Pinpoint the cell where the given text exists, returning its (x, y) midpoint coordinate. 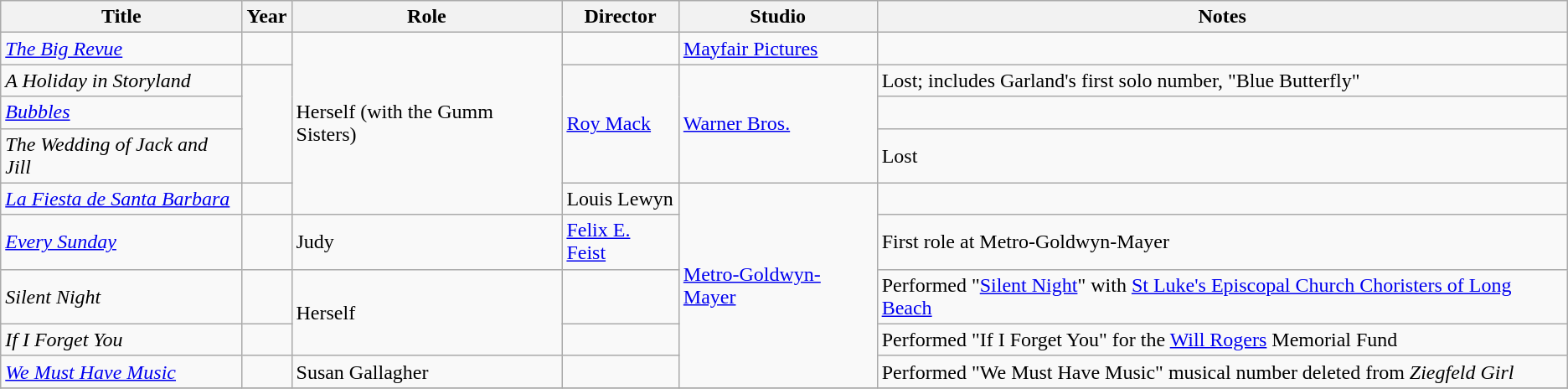
Warner Bros. (777, 124)
Louis Lewyn (620, 199)
La Fiesta de Santa Barbara (121, 199)
Notes (1222, 17)
Performed "If I Forget You" for the Will Rogers Memorial Fund (1222, 340)
Mayfair Pictures (777, 49)
First role at Metro-Goldwyn-Mayer (1222, 241)
Performed "Silent Night" with St Luke's Episcopal Church Choristers of Long Beach (1222, 297)
Studio (777, 17)
The Wedding of Jack and Jill (121, 156)
Roy Mack (620, 124)
Herself (427, 312)
Silent Night (121, 297)
Judy (427, 241)
Metro-Goldwyn-Mayer (777, 285)
We Must Have Music (121, 371)
Year (266, 17)
Lost; includes Garland's first solo number, "Blue Butterfly" (1222, 80)
Title (121, 17)
Bubbles (121, 112)
Susan Gallagher (427, 371)
Felix E. Feist (620, 241)
Herself (with the Gumm Sisters) (427, 124)
The Big Revue (121, 49)
Director (620, 17)
Lost (1222, 156)
Performed "We Must Have Music" musical number deleted from Ziegfeld Girl (1222, 371)
If I Forget You (121, 340)
Role (427, 17)
Every Sunday (121, 241)
A Holiday in Storyland (121, 80)
